Output the [X, Y] coordinate of the center of the cell containing the given text.  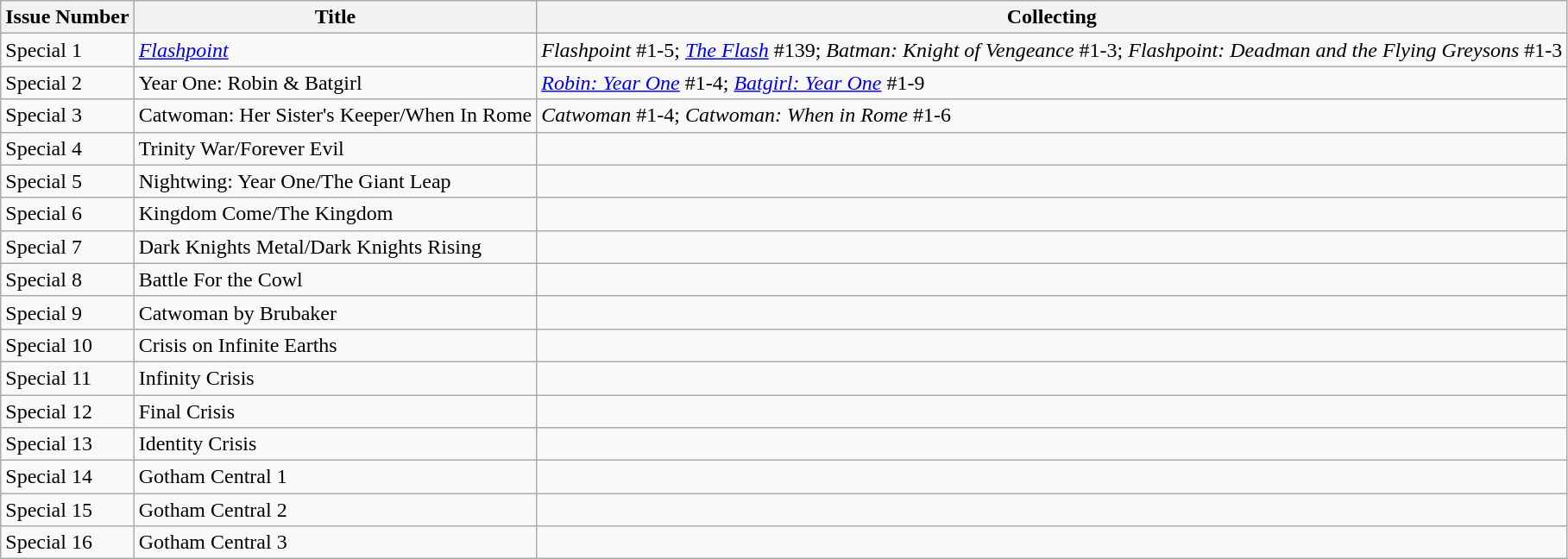
Collecting [1052, 17]
Infinity Crisis [335, 378]
Issue Number [67, 17]
Nightwing: Year One/The Giant Leap [335, 181]
Final Crisis [335, 411]
Special 14 [67, 477]
Flashpoint [335, 50]
Special 1 [67, 50]
Flashpoint #1-5; The Flash #139; Batman: Knight of Vengeance #1-3; Flashpoint: Deadman and the Flying Greysons #1-3 [1052, 50]
Identity Crisis [335, 444]
Special 6 [67, 214]
Special 10 [67, 345]
Year One: Robin & Batgirl [335, 83]
Special 8 [67, 279]
Kingdom Come/The Kingdom [335, 214]
Trinity War/Forever Evil [335, 148]
Special 15 [67, 510]
Battle For the Cowl [335, 279]
Special 7 [67, 247]
Gotham Central 2 [335, 510]
Gotham Central 1 [335, 477]
Special 11 [67, 378]
Catwoman #1-4; Catwoman: When in Rome #1-6 [1052, 116]
Special 3 [67, 116]
Special 12 [67, 411]
Gotham Central 3 [335, 543]
Special 5 [67, 181]
Special 9 [67, 312]
Special 13 [67, 444]
Special 2 [67, 83]
Robin: Year One #1-4; Batgirl: Year One #1-9 [1052, 83]
Crisis on Infinite Earths [335, 345]
Catwoman by Brubaker [335, 312]
Special 16 [67, 543]
Title [335, 17]
Dark Knights Metal/Dark Knights Rising [335, 247]
Special 4 [67, 148]
Catwoman: Her Sister's Keeper/When In Rome [335, 116]
